Provide the (X, Y) coordinate of the cell's center where the given text is located.  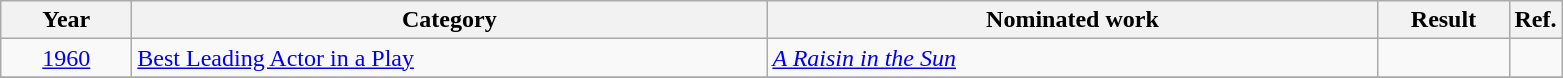
Best Leading Actor in a Play (450, 58)
Category (450, 20)
1960 (66, 58)
Year (66, 20)
Result (1444, 20)
A Raisin in the Sun (1072, 58)
Ref. (1536, 20)
Nominated work (1072, 20)
